Extract the (X, Y) coordinate from the center of the cell holding the provided text.  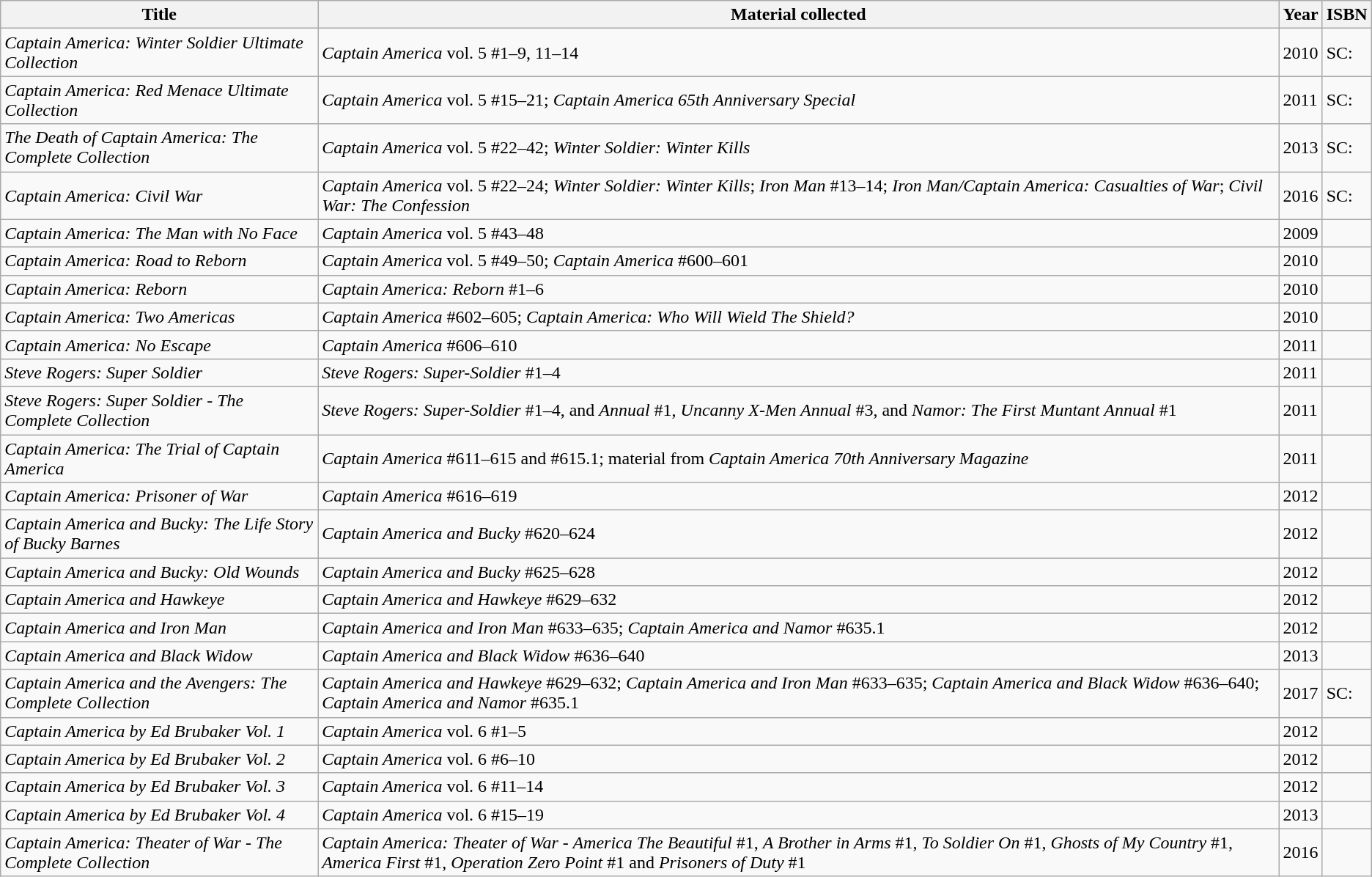
Captain America and Iron Man #633–635; Captain America and Namor #635.1 (799, 628)
Captain America and Iron Man (160, 628)
Captain America and Black Widow (160, 656)
Captain America vol. 5 #1–9, 11–14 (799, 53)
Steve Rogers: Super Soldier - The Complete Collection (160, 411)
Captain America: Theater of War - The Complete Collection (160, 852)
Captain America by Ed Brubaker Vol. 1 (160, 731)
Captain America and Bucky #625–628 (799, 572)
Captain America: The Man with No Face (160, 233)
Captain America vol. 5 #22–24; Winter Soldier: Winter Kills; Iron Man #13–14; Iron Man/Captain America: Casualties of War; Civil War: The Confession (799, 195)
The Death of Captain America: The Complete Collection (160, 148)
Material collected (799, 15)
Captain America vol. 5 #43–48 (799, 233)
Captain America vol. 5 #22–42; Winter Soldier: Winter Kills (799, 148)
Captain America and the Avengers: The Complete Collection (160, 694)
Captain America by Ed Brubaker Vol. 3 (160, 787)
Captain America vol. 6 #11–14 (799, 787)
Captain America vol. 5 #49–50; Captain America #600–601 (799, 261)
Captain America #611–615 and #615.1; material from Captain America 70th Anniversary Magazine (799, 458)
Year (1300, 15)
Captain America vol. 6 #6–10 (799, 759)
Captain America by Ed Brubaker Vol. 4 (160, 815)
Captain America and Hawkeye #629–632 (799, 600)
Captain America by Ed Brubaker Vol. 2 (160, 759)
Captain America: Reborn (160, 289)
Title (160, 15)
Captain America: Reborn #1–6 (799, 289)
Captain America and Hawkeye (160, 600)
Captain America and Bucky #620–624 (799, 534)
Captain America: Road to Reborn (160, 261)
Captain America #616–619 (799, 496)
Captain America and Bucky: The Life Story of Bucky Barnes (160, 534)
Captain America #606–610 (799, 345)
ISBN (1347, 15)
2017 (1300, 694)
Steve Rogers: Super Soldier (160, 373)
Steve Rogers: Super-Soldier #1–4 (799, 373)
Captain America: Red Menace Ultimate Collection (160, 100)
Captain America: Two Americas (160, 317)
Captain America: No Escape (160, 345)
Captain America vol. 6 #15–19 (799, 815)
Captain America: Winter Soldier Ultimate Collection (160, 53)
Captain America and Bucky: Old Wounds (160, 572)
Captain America #602–605; Captain America: Who Will Wield The Shield? (799, 317)
Captain America vol. 5 #15–21; Captain America 65th Anniversary Special (799, 100)
2009 (1300, 233)
Captain America and Black Widow #636–640 (799, 656)
Steve Rogers: Super-Soldier #1–4, and Annual #1, Uncanny X-Men Annual #3, and Namor: The First Muntant Annual #1 (799, 411)
Captain America vol. 6 #1–5 (799, 731)
Captain America: Civil War (160, 195)
Captain America: The Trial of Captain America (160, 458)
Captain America: Prisoner of War (160, 496)
